Detect which cell encompasses the target text, then output its [X, Y] center coordinate. 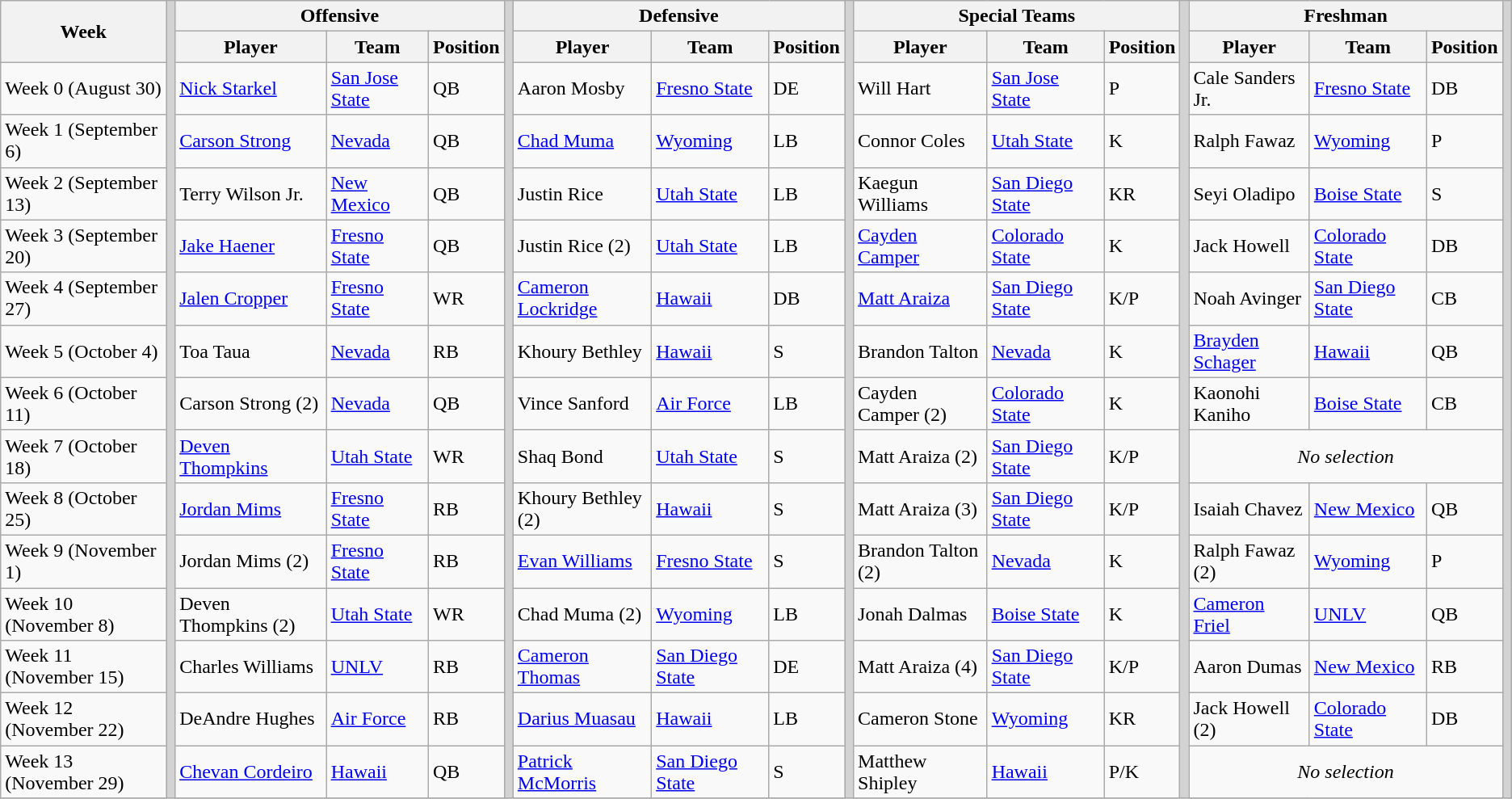
Cale Sanders Jr. [1249, 89]
Khoury Bethley [582, 351]
Week 12 (November 22) [84, 719]
Justin Rice [582, 194]
Week 9 (November 1) [84, 561]
Matt Araiza (4) [921, 667]
Cameron Thomas [582, 667]
DeAndre Hughes [250, 719]
Matt Araiza (2) [921, 456]
Shaq Bond [582, 456]
Week 10 (November 8) [84, 614]
P/K [1142, 772]
Brandon Talton (2) [921, 561]
Deven Thompkins [250, 456]
Week 2 (September 13) [84, 194]
Aaron Dumas [1249, 667]
Week [84, 32]
Jonah Dalmas [921, 614]
Jack Howell [1249, 246]
Jordan Mims [250, 509]
Ralph Fawaz [1249, 141]
Will Hart [921, 89]
Chad Muma [582, 141]
Week 11 (November 15) [84, 667]
Kaegun Williams [921, 194]
Week 13 (November 29) [84, 772]
Nick Starkel [250, 89]
Jack Howell (2) [1249, 719]
Week 1 (September 6) [84, 141]
Charles Williams [250, 667]
Matthew Shipley [921, 772]
Jordan Mims (2) [250, 561]
Defensive [678, 16]
Jalen Cropper [250, 299]
Brayden Schager [1249, 351]
Cameron Stone [921, 719]
Seyi Oladipo [1249, 194]
Carson Strong (2) [250, 404]
Week 6 (October 11) [84, 404]
Week 5 (October 4) [84, 351]
Aaron Mosby [582, 89]
Deven Thompkins (2) [250, 614]
Jake Haener [250, 246]
Isaiah Chavez [1249, 509]
Week 0 (August 30) [84, 89]
Noah Avinger [1249, 299]
Darius Muasau [582, 719]
Special Teams [1017, 16]
Cameron Lockridge [582, 299]
Offensive [340, 16]
Chad Muma (2) [582, 614]
Cameron Friel [1249, 614]
Matt Araiza (3) [921, 509]
Kaonohi Kaniho [1249, 404]
Vince Sanford [582, 404]
Cayden Camper (2) [921, 404]
Matt Araiza [921, 299]
Cayden Camper [921, 246]
Week 8 (October 25) [84, 509]
Freshman [1346, 16]
Week 4 (September 27) [84, 299]
Connor Coles [921, 141]
Patrick McMorris [582, 772]
Terry Wilson Jr. [250, 194]
Week 3 (September 20) [84, 246]
Chevan Cordeiro [250, 772]
Khoury Bethley (2) [582, 509]
Week 7 (October 18) [84, 456]
Justin Rice (2) [582, 246]
Carson Strong [250, 141]
Brandon Talton [921, 351]
Evan Williams [582, 561]
Ralph Fawaz (2) [1249, 561]
Toa Taua [250, 351]
